Return (x, y) of the center of cell containing provided text 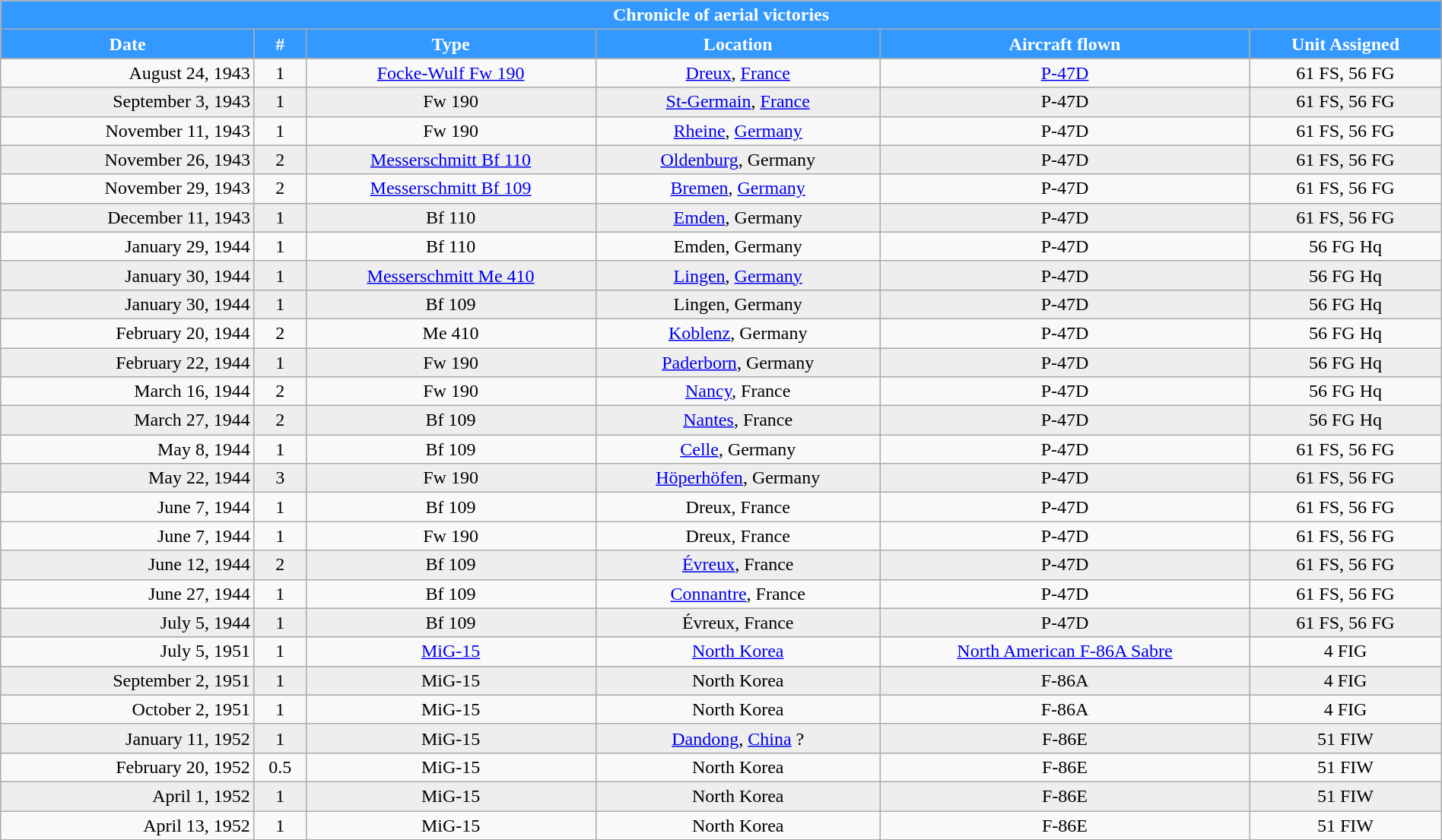
October 2, 1951 (128, 709)
Unit Assigned (1346, 44)
June 27, 1944 (128, 594)
Location (738, 44)
April 1, 1952 (128, 796)
Oldenburg, Germany (738, 160)
Chronicle of aerial victories (721, 15)
Me 410 (450, 333)
Höperhöfen, Germany (738, 478)
April 13, 1952 (128, 825)
November 26, 1943 (128, 160)
February 20, 1944 (128, 333)
Type (450, 44)
February 22, 1944 (128, 363)
September 2, 1951 (128, 680)
0.5 (280, 767)
Messerschmitt Me 410 (450, 275)
# (280, 44)
Nantes, France (738, 420)
Messerschmitt Bf 109 (450, 189)
Focke-Wulf Fw 190 (450, 73)
March 16, 1944 (128, 391)
St-Germain, France (738, 102)
Dandong, China ? (738, 738)
Bremen, Germany (738, 189)
Aircraft flown (1065, 44)
December 11, 1943 (128, 217)
June 12, 1944 (128, 565)
North American F-86A Sabre (1065, 651)
November 29, 1943 (128, 189)
Koblenz, Germany (738, 333)
3 (280, 478)
July 5, 1944 (128, 623)
March 27, 1944 (128, 420)
Paderborn, Germany (738, 363)
Celle, Germany (738, 449)
September 3, 1943 (128, 102)
May 22, 1944 (128, 478)
January 29, 1944 (128, 246)
Date (128, 44)
May 8, 1944 (128, 449)
November 11, 1943 (128, 131)
February 20, 1952 (128, 767)
January 11, 1952 (128, 738)
July 5, 1951 (128, 651)
Messerschmitt Bf 110 (450, 160)
Nancy, France (738, 391)
Rheine, Germany (738, 131)
August 24, 1943 (128, 73)
Connantre, France (738, 594)
